Capture the cell that displays the provided text and extract its (X, Y) central coordinate. 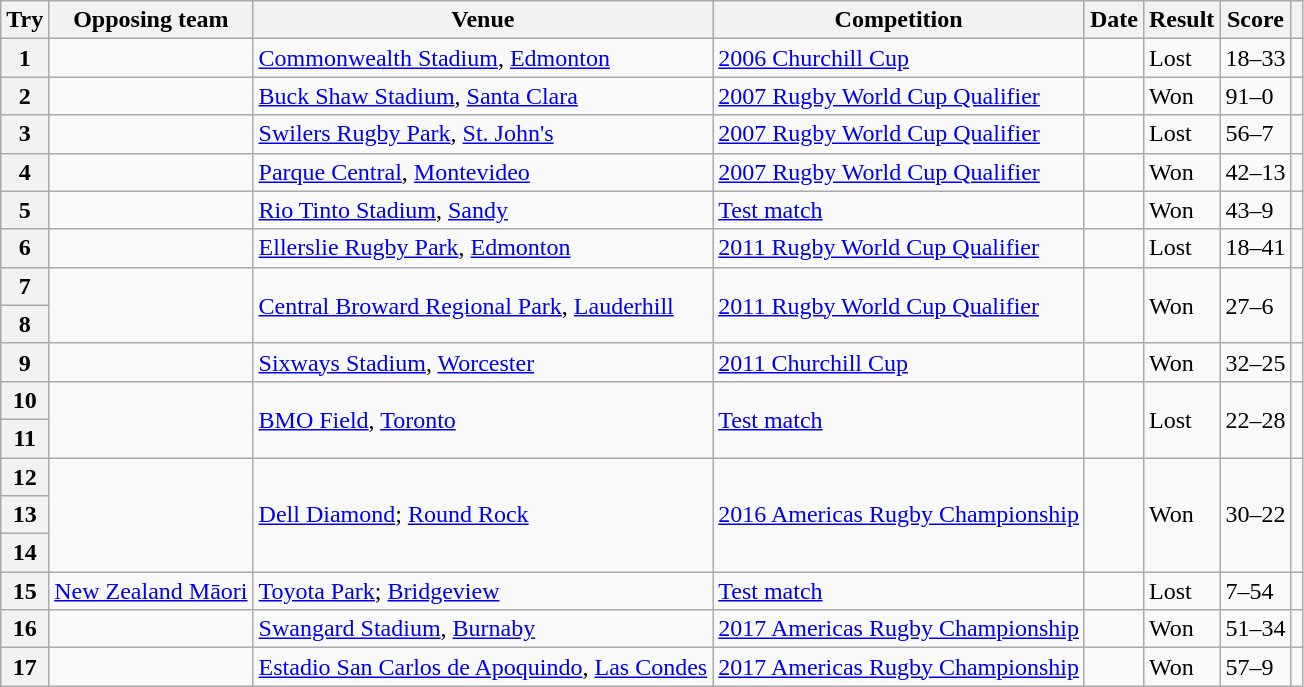
32–25 (1256, 362)
91–0 (1256, 96)
Competition (899, 20)
Dell Diamond; Round Rock (483, 515)
Toyota Park; Bridgeview (483, 591)
27–6 (1256, 305)
17 (25, 667)
Date (1114, 20)
18–41 (1256, 248)
56–7 (1256, 134)
Parque Central, Montevideo (483, 172)
15 (25, 591)
BMO Field, Toronto (483, 419)
10 (25, 400)
7–54 (1256, 591)
2006 Churchill Cup (899, 58)
3 (25, 134)
Swangard Stadium, Burnaby (483, 629)
42–13 (1256, 172)
4 (25, 172)
16 (25, 629)
22–28 (1256, 419)
14 (25, 553)
51–34 (1256, 629)
13 (25, 515)
Swilers Rugby Park, St. John's (483, 134)
5 (25, 210)
Rio Tinto Stadium, Sandy (483, 210)
6 (25, 248)
8 (25, 324)
30–22 (1256, 515)
9 (25, 362)
Buck Shaw Stadium, Santa Clara (483, 96)
Opposing team (151, 20)
New Zealand Māori (151, 591)
43–9 (1256, 210)
Score (1256, 20)
2 (25, 96)
Venue (483, 20)
2016 Americas Rugby Championship (899, 515)
2011 Churchill Cup (899, 362)
11 (25, 438)
12 (25, 477)
57–9 (1256, 667)
Commonwealth Stadium, Edmonton (483, 58)
Estadio San Carlos de Apoquindo, Las Condes (483, 667)
Try (25, 20)
Result (1181, 20)
18–33 (1256, 58)
Ellerslie Rugby Park, Edmonton (483, 248)
Sixways Stadium, Worcester (483, 362)
Central Broward Regional Park, Lauderhill (483, 305)
7 (25, 286)
1 (25, 58)
